Pinpoint the cell where the given text exists, returning its [x, y] midpoint coordinate. 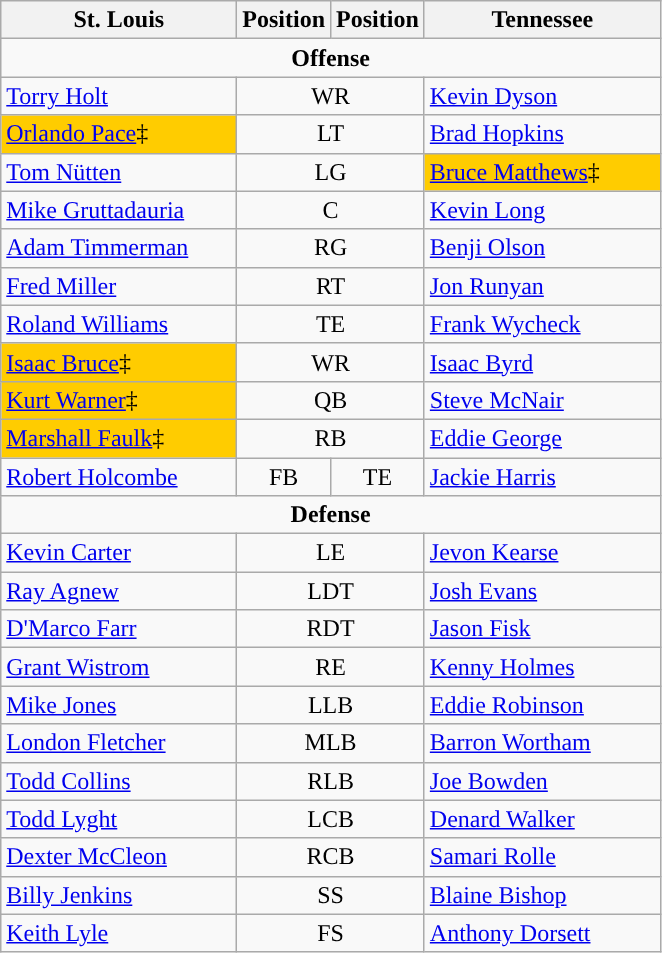
Offense [331, 58]
Barron Wortham [542, 743]
LT [331, 134]
LCB [331, 819]
Steve McNair [542, 400]
Keith Lyle [119, 933]
Grant Wistrom [119, 667]
Eddie George [542, 438]
RB [331, 438]
Marshall Faulk‡ [119, 438]
Billy Jenkins [119, 895]
RE [331, 667]
LDT [331, 591]
SS [331, 895]
Joe Bowden [542, 781]
LLB [331, 705]
Frank Wycheck [542, 324]
Mike Gruttadauria [119, 210]
Josh Evans [542, 591]
Orlando Pace‡ [119, 134]
Fred Miller [119, 286]
LG [331, 172]
Tennessee [542, 20]
RDT [331, 629]
Todd Lyght [119, 819]
Kevin Dyson [542, 96]
Roland Williams [119, 324]
Jevon Kearse [542, 553]
Jason Fisk [542, 629]
LE [331, 553]
St. Louis [119, 20]
Anthony Dorsett [542, 933]
London Fletcher [119, 743]
RT [331, 286]
Defense [331, 515]
Todd Collins [119, 781]
Kurt Warner‡ [119, 400]
Ray Agnew [119, 591]
Isaac Bruce‡ [119, 362]
Blaine Bishop [542, 895]
FB [284, 477]
Benji Olson [542, 248]
MLB [331, 743]
Eddie Robinson [542, 705]
C [331, 210]
Bruce Matthews‡ [542, 172]
Kevin Carter [119, 553]
Denard Walker [542, 819]
Kenny Holmes [542, 667]
Jon Runyan [542, 286]
Isaac Byrd [542, 362]
Torry Holt [119, 96]
RCB [331, 857]
D'Marco Farr [119, 629]
Tom Nütten [119, 172]
RG [331, 248]
RLB [331, 781]
QB [331, 400]
Samari Rolle [542, 857]
Robert Holcombe [119, 477]
Jackie Harris [542, 477]
Mike Jones [119, 705]
Dexter McCleon [119, 857]
FS [331, 933]
Brad Hopkins [542, 134]
Adam Timmerman [119, 248]
Kevin Long [542, 210]
